Return the (X, Y) coordinate for the center point of the cell that contains the specified text.  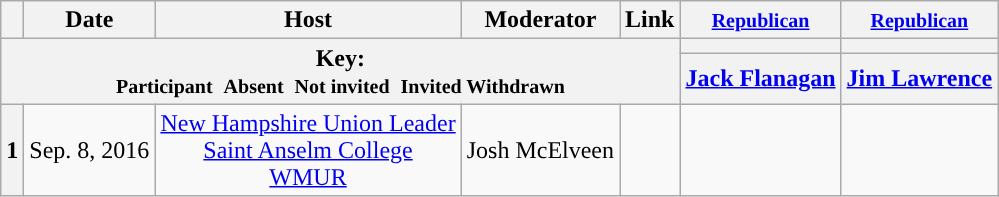
Date (90, 20)
Moderator (540, 20)
Jim Lawrence (920, 78)
Key: Participant Absent Not invited Invited Withdrawn (340, 72)
Link (650, 20)
New Hampshire Union LeaderSaint Anselm CollegeWMUR (308, 150)
Host (308, 20)
Jack Flanagan (760, 78)
1 (12, 150)
Sep. 8, 2016 (90, 150)
Josh McElveen (540, 150)
